For the text-containing cell, return its midpoint in [X, Y] coordinate format. 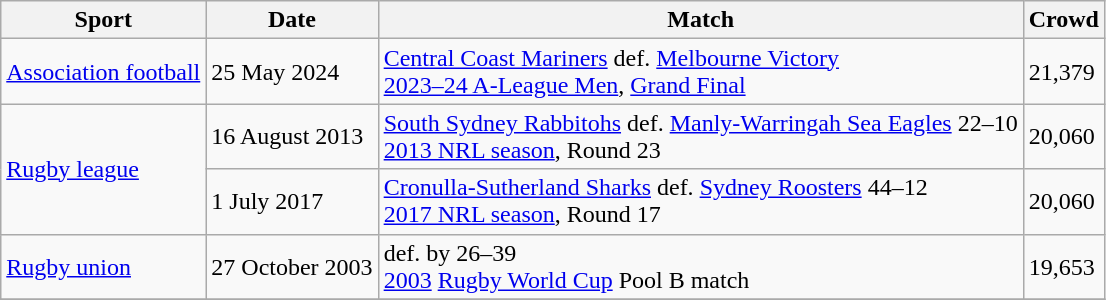
Central Coast Mariners def. Melbourne Victory2023–24 A-League Men, Grand Final [700, 72]
Crowd [1064, 20]
def. by 26–392003 Rugby World Cup Pool B match [700, 266]
27 October 2003 [292, 266]
Rugby union [104, 266]
19,653 [1064, 266]
1 July 2017 [292, 202]
16 August 2013 [292, 136]
Rugby league [104, 169]
Match [700, 20]
Date [292, 20]
Association football [104, 72]
South Sydney Rabbitohs def. Manly-Warringah Sea Eagles 22–102013 NRL season, Round 23 [700, 136]
Cronulla-Sutherland Sharks def. Sydney Roosters 44–122017 NRL season, Round 17 [700, 202]
Sport [104, 20]
21,379 [1064, 72]
25 May 2024 [292, 72]
